Capture the cell that displays the provided text and extract its [X, Y] central coordinate. 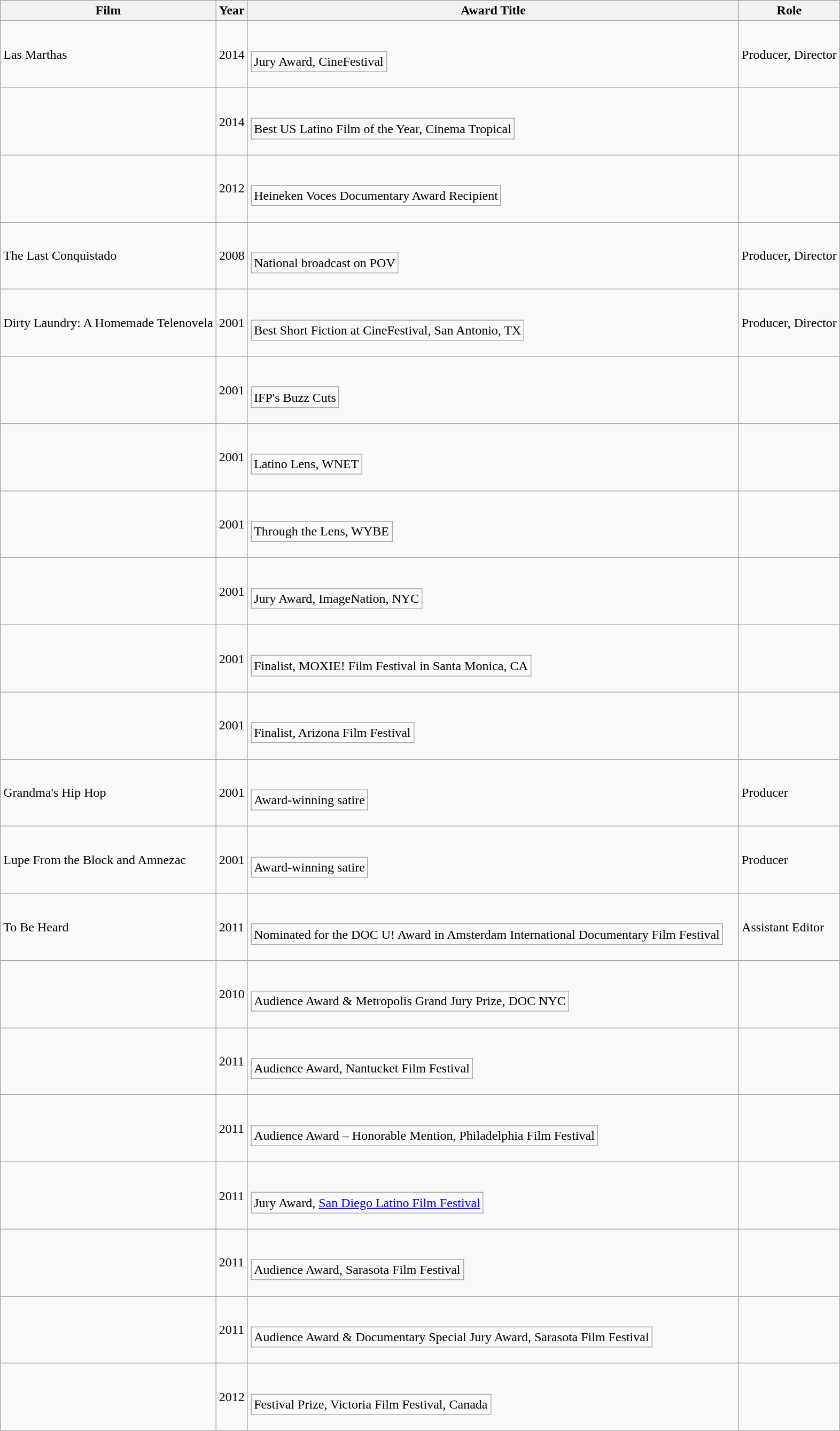
Film [108, 11]
Dirty Laundry: A Homemade Telenovela [108, 323]
Las Marthas [108, 55]
2010 [232, 994]
Lupe From the Block and Amnezac [108, 860]
Award Title [493, 11]
Role [790, 11]
2008 [232, 256]
Year [232, 11]
Assistant Editor [790, 927]
To Be Heard [108, 927]
Grandma's Hip Hop [108, 793]
The Last Conquistado [108, 256]
